Pinpoint the cell where the given text exists, returning its [x, y] midpoint coordinate. 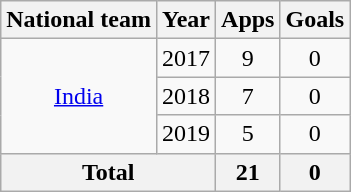
National team [79, 20]
2017 [186, 58]
Goals [315, 20]
21 [248, 172]
7 [248, 96]
5 [248, 134]
9 [248, 58]
2019 [186, 134]
2018 [186, 96]
Apps [248, 20]
India [79, 96]
Total [108, 172]
Year [186, 20]
